Locate the cell with the specified text and output its (X, Y) center coordinate. 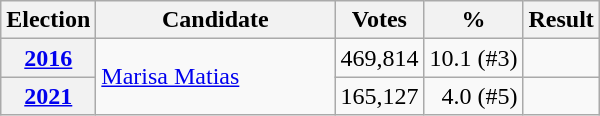
% (474, 20)
165,127 (380, 96)
Marisa Matias (216, 77)
Election (48, 20)
Votes (380, 20)
Candidate (216, 20)
2016 (48, 58)
469,814 (380, 58)
4.0 (#5) (474, 96)
2021 (48, 96)
Result (561, 20)
10.1 (#3) (474, 58)
